Detect which cell encompasses the target text, then output its [X, Y] center coordinate. 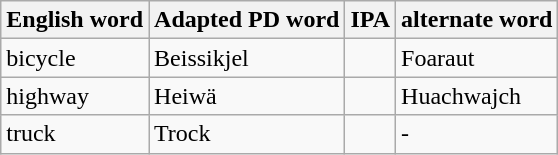
English word [75, 20]
bicycle [75, 58]
Huachwajch [477, 96]
Trock [247, 134]
Beissikjel [247, 58]
Heiwä [247, 96]
- [477, 134]
IPA [370, 20]
highway [75, 96]
Adapted PD word [247, 20]
alternate word [477, 20]
Foaraut [477, 58]
truck [75, 134]
